Provide the (X, Y) coordinate of the cell's center where the given text is located.  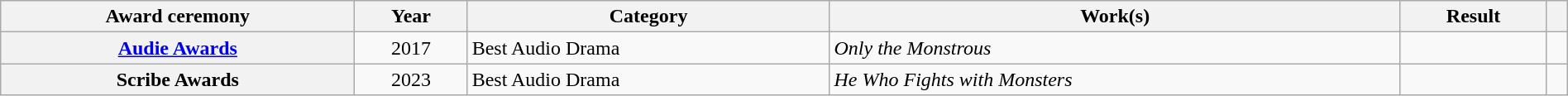
2017 (411, 48)
Award ceremony (178, 17)
2023 (411, 79)
Audie Awards (178, 48)
Only the Monstrous (1115, 48)
Year (411, 17)
Result (1473, 17)
Work(s) (1115, 17)
Category (648, 17)
Scribe Awards (178, 79)
He Who Fights with Monsters (1115, 79)
